Return the (x, y) coordinate for the center point of the cell that contains the specified text.  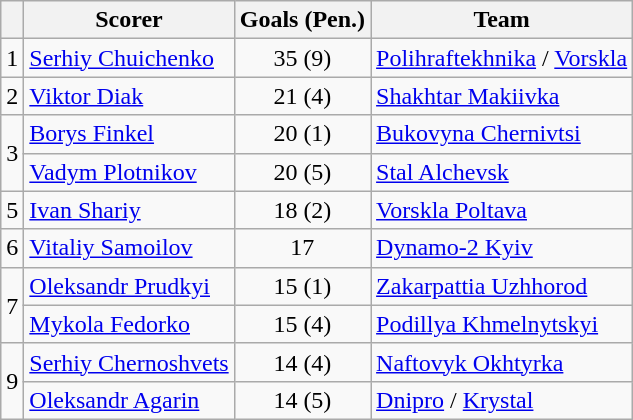
Ivan Shariy (129, 210)
Team (502, 20)
Borys Finkel (129, 134)
18 (2) (302, 210)
15 (1) (302, 286)
Oleksandr Prudkyi (129, 286)
Stal Alchevsk (502, 172)
35 (9) (302, 58)
Naftovyk Okhtyrka (502, 362)
20 (1) (302, 134)
21 (4) (302, 96)
Vadym Plotnikov (129, 172)
Serhiy Chuichenko (129, 58)
Scorer (129, 20)
6 (12, 248)
Vitaliy Samoilov (129, 248)
Dnipro / Krystal (502, 400)
7 (12, 305)
Goals (Pen.) (302, 20)
17 (302, 248)
Polihraftekhnika / Vorskla (502, 58)
2 (12, 96)
Bukovyna Chernivtsi (502, 134)
14 (5) (302, 400)
9 (12, 381)
1 (12, 58)
Dynamo-2 Kyiv (502, 248)
14 (4) (302, 362)
Shakhtar Makiivka (502, 96)
Podillya Khmelnytskyi (502, 324)
15 (4) (302, 324)
Viktor Diak (129, 96)
Oleksandr Agarin (129, 400)
20 (5) (302, 172)
Mykola Fedorko (129, 324)
3 (12, 153)
5 (12, 210)
Serhiy Chernoshvets (129, 362)
Zakarpattia Uzhhorod (502, 286)
Vorskla Poltava (502, 210)
